Identify which cell holds the provided text, then report its [X, Y] central coordinate. 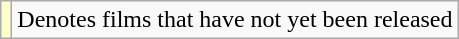
Denotes films that have not yet been released [235, 20]
